Return the [x, y] coordinate for the center point of the cell that contains the specified text.  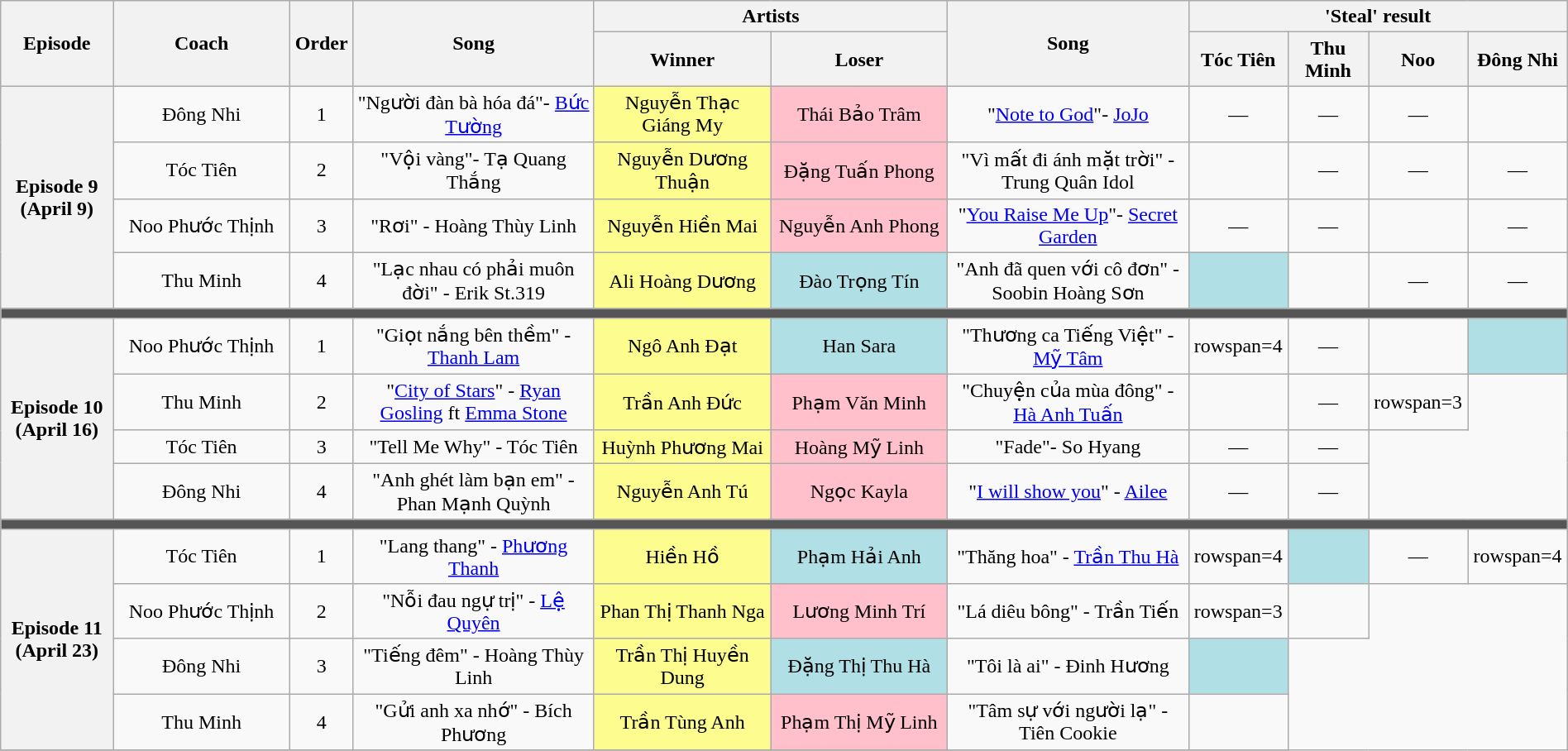
"Anh ghét làm bạn em" - Phan Mạnh Quỳnh [473, 491]
Hiền Hồ [682, 556]
Artists [771, 17]
Han Sara [859, 346]
"Lạc nhau có phải muôn đời" - Erik St.319 [473, 280]
Lương Minh Trí [859, 612]
Đào Trọng Tín [859, 280]
Trần Thị Huyền Dung [682, 667]
"Tâm sự với người lạ" - Tiên Cookie [1068, 722]
Hoàng Mỹ Linh [859, 447]
Đặng Tuấn Phong [859, 170]
"Lang thang" - Phương Thanh [473, 556]
"City of Stars" - Ryan Gosling ft Emma Stone [473, 402]
Nguyễn Hiền Mai [682, 225]
Noo [1417, 60]
Episode [57, 43]
Thái Bảo Trâm [859, 114]
"Nỗi đau ngự trị" - Lệ Quyên [473, 612]
Episode 11 (April 23) [57, 639]
"Rơi" - Hoàng Thùy Linh [473, 225]
"Note to God"- JoJo [1068, 114]
"Lá diêu bông" - Trần Tiến [1068, 612]
Nguyễn Dương Thuận [682, 170]
Order [321, 43]
"Giọt nắng bên thềm" - Thanh Lam [473, 346]
"Chuyện của mùa đông" - Hà Anh Tuấn [1068, 402]
Phạm Văn Minh [859, 402]
"I will show you" - Ailee [1068, 491]
Phạm Thị Mỹ Linh [859, 722]
Episode 9 (April 9) [57, 197]
"Anh đã quen với cô đơn" - Soobin Hoàng Sơn [1068, 280]
Loser [859, 60]
Đặng Thị Thu Hà [859, 667]
"Tôi là ai" - Đinh Hương [1068, 667]
Phan Thị Thanh Nga [682, 612]
"Tell Me Why" - Tóc Tiên [473, 447]
Coach [202, 43]
Huỳnh Phương Mai [682, 447]
"You Raise Me Up"- Secret Garden [1068, 225]
Trần Anh Đức [682, 402]
Ngọc Kayla [859, 491]
Ali Hoàng Dương [682, 280]
'Steal' result [1378, 17]
"Fade"- So Hyang [1068, 447]
"Thương ca Tiếng Việt" - Mỹ Tâm [1068, 346]
Nguyễn Thạc Giáng My [682, 114]
"Người đàn bà hóa đá"- Bức Tường [473, 114]
Episode 10 (April 16) [57, 419]
"Tiếng đêm" - Hoàng Thùy Linh [473, 667]
Winner [682, 60]
"Thăng hoa" - Trần Thu Hà [1068, 556]
Phạm Hải Anh [859, 556]
Nguyễn Anh Phong [859, 225]
"Vì mất đi ánh mặt trời" - Trung Quân Idol [1068, 170]
"Gửi anh xa nhớ" - Bích Phương [473, 722]
"Vội vàng"- Tạ Quang Thắng [473, 170]
Trần Tùng Anh [682, 722]
Ngô Anh Đạt [682, 346]
Nguyễn Anh Tú [682, 491]
